Find where the given text appears and provide that cell's center as (X, Y) coordinate. 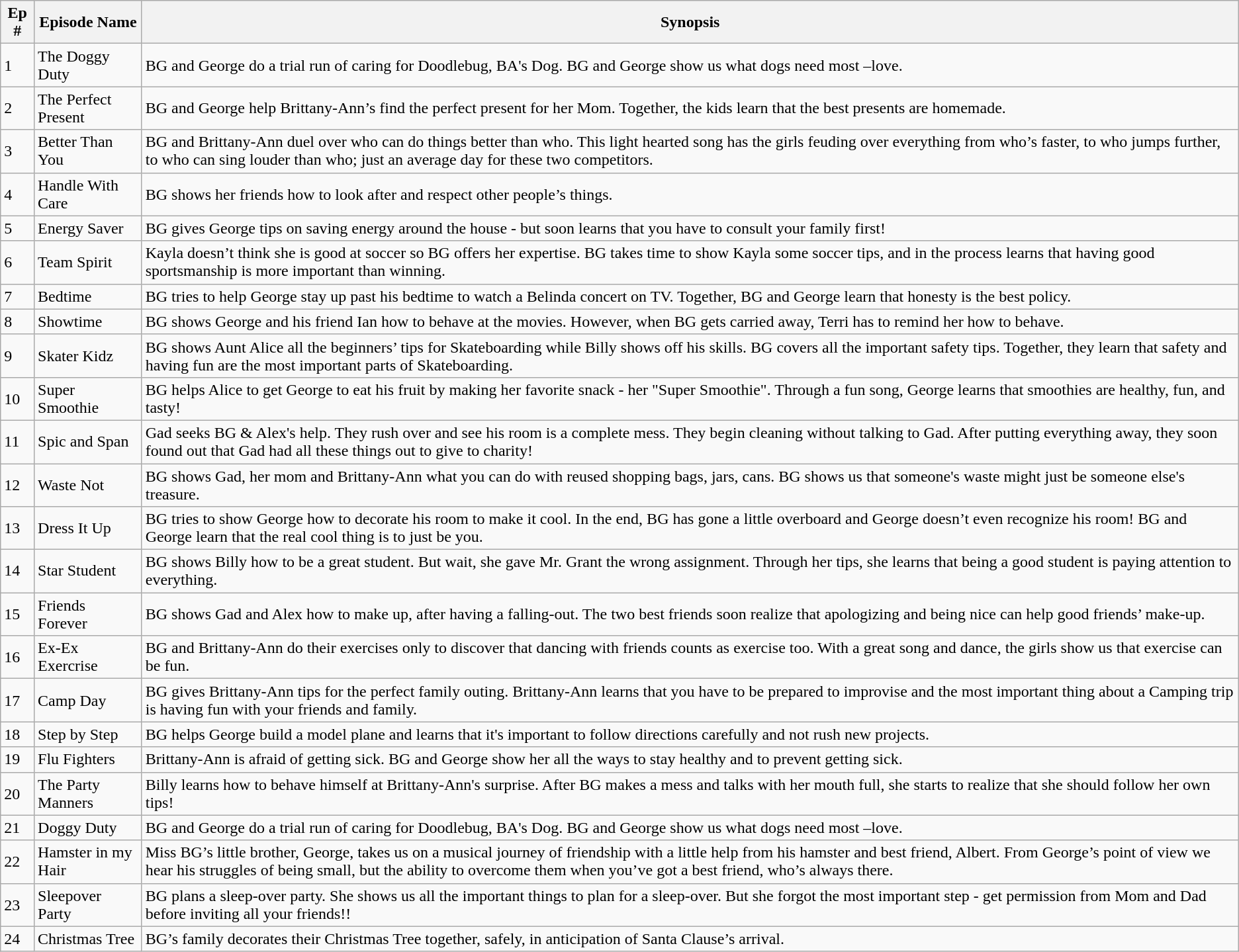
BG shows her friends how to look after and respect other people’s things. (690, 195)
9 (17, 356)
4 (17, 195)
3 (17, 151)
22 (17, 861)
Hamster in my Hair (89, 861)
Energy Saver (89, 228)
2 (17, 108)
15 (17, 614)
Handle With Care (89, 195)
Showtime (89, 322)
Synopsis (690, 22)
Skater Kidz (89, 356)
BG’s family decorates their Christmas Tree together, safely, in anticipation of Santa Clause’s arrival. (690, 939)
21 (17, 828)
Flu Fighters (89, 759)
16 (17, 658)
5 (17, 228)
Waste Not (89, 484)
The Party Manners (89, 794)
Episode Name (89, 22)
BG and George help Brittany-Ann’s find the perfect present for her Mom. Together, the kids learn that the best presents are homemade. (690, 108)
Bedtime (89, 296)
Friends Forever (89, 614)
Doggy Duty (89, 828)
Sleepover Party (89, 905)
The Perfect Present (89, 108)
20 (17, 794)
BG helps George build a model plane and learns that it's important to follow directions carefully and not rush new projects. (690, 734)
Better Than You (89, 151)
8 (17, 322)
10 (17, 398)
13 (17, 528)
Christmas Tree (89, 939)
BG tries to help George stay up past his bedtime to watch a Belinda concert on TV. Together, BG and George learn that honesty is the best policy. (690, 296)
Ep # (17, 22)
11 (17, 442)
Super Smoothie (89, 398)
BG gives George tips on saving energy around the house - but soon learns that you have to consult your family first! (690, 228)
23 (17, 905)
Dress It Up (89, 528)
17 (17, 700)
The Doggy Duty (89, 65)
24 (17, 939)
7 (17, 296)
Step by Step (89, 734)
19 (17, 759)
1 (17, 65)
Brittany-Ann is afraid of getting sick. BG and George show her all the ways to stay healthy and to prevent getting sick. (690, 759)
Team Spirit (89, 262)
Ex-Ex Exercrise (89, 658)
BG shows George and his friend Ian how to behave at the movies. However, when BG gets carried away, Terri has to remind her how to behave. (690, 322)
14 (17, 572)
Spic and Span (89, 442)
18 (17, 734)
12 (17, 484)
Star Student (89, 572)
6 (17, 262)
Camp Day (89, 700)
